Locate the cell with the specified text and output its (x, y) center coordinate. 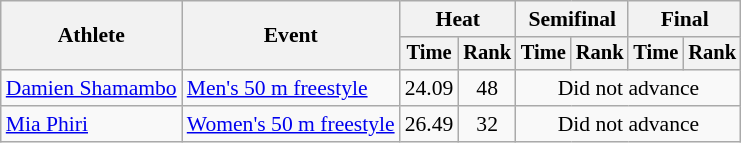
Mia Phiri (92, 124)
32 (487, 124)
Semifinal (572, 19)
Heat (458, 19)
26.49 (430, 124)
Athlete (92, 36)
Women's 50 m freestyle (291, 124)
Damien Shamambo (92, 88)
Men's 50 m freestyle (291, 88)
Final (684, 19)
48 (487, 88)
Event (291, 36)
24.09 (430, 88)
